Locate the cell with the specified text and output its (X, Y) center coordinate. 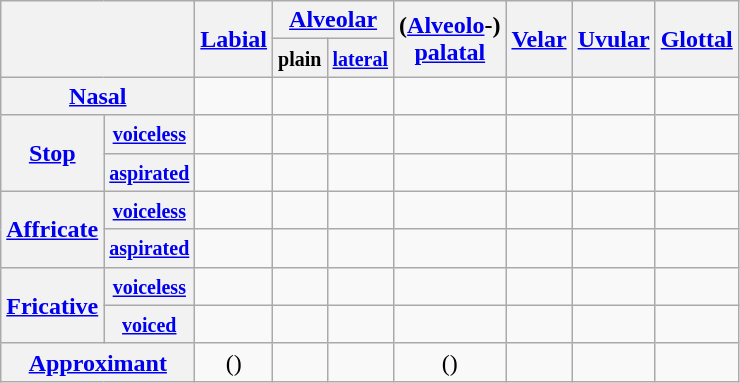
Uvular (614, 39)
Affricate (52, 229)
Fricative (52, 305)
Glottal (696, 39)
lateral (360, 58)
plain (300, 58)
Alveolar (334, 20)
Nasal (98, 96)
voiced (150, 324)
Labial (234, 39)
(Alveolo-)palatal (450, 39)
Velar (539, 39)
Stop (52, 153)
Approximant (98, 362)
